Locate the cell with the specified text and output its (X, Y) center coordinate. 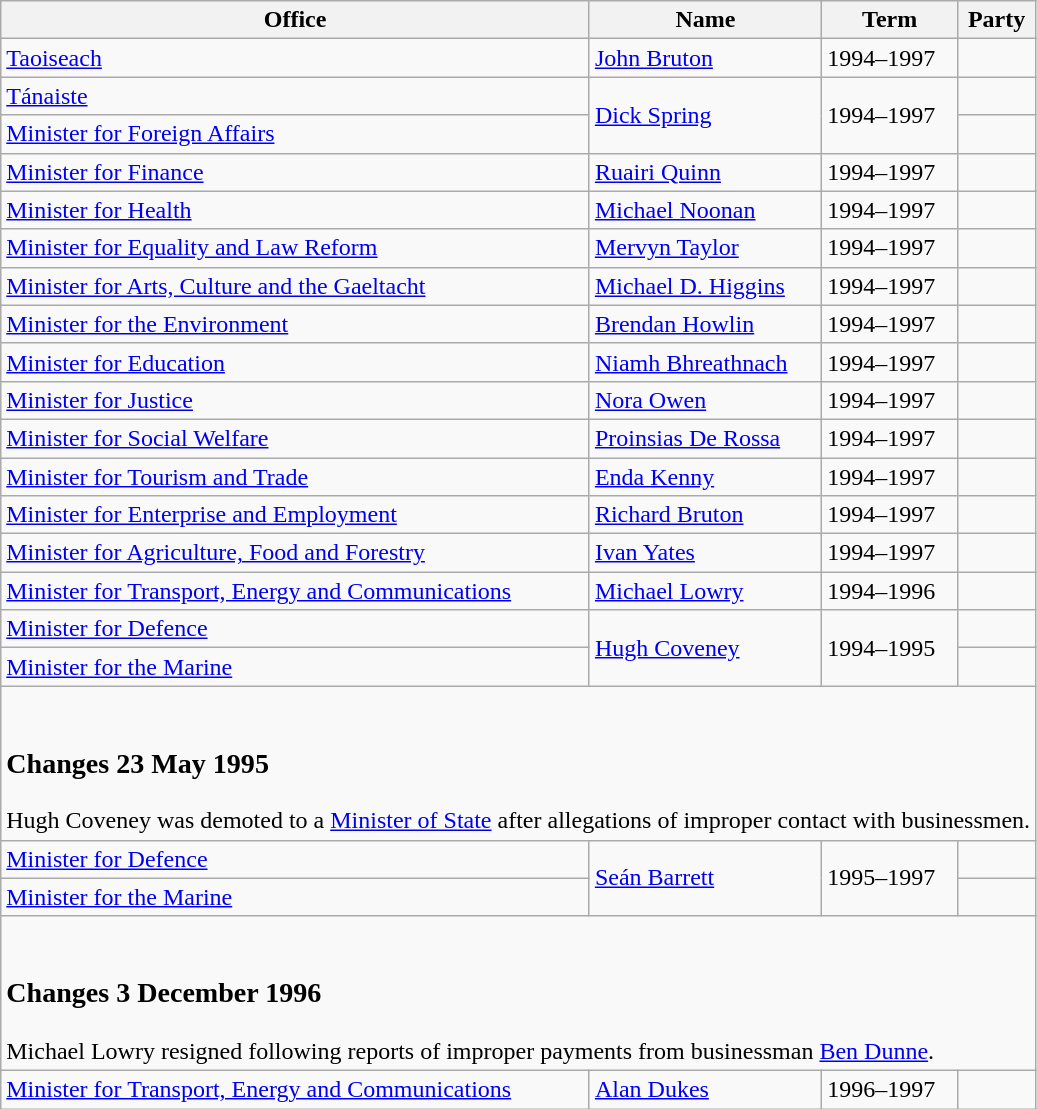
1996–1997 (890, 1089)
Party (997, 20)
Office (296, 20)
Minister for Social Welfare (296, 438)
Michael Lowry (705, 591)
Nora Owen (705, 400)
Michael Noonan (705, 210)
1995–1997 (890, 878)
Minister for Equality and Law Reform (296, 248)
Minister for Foreign Affairs (296, 134)
Hugh Coveney (705, 648)
Changes 23 May 1995Hugh Coveney was demoted to a Minister of State after allegations of improper contact with businessmen. (518, 763)
Minister for Justice (296, 400)
Term (890, 20)
Tánaiste (296, 96)
Changes 3 December 1996Michael Lowry resigned following reports of improper payments from businessman Ben Dunne. (518, 993)
Dick Spring (705, 115)
Minister for Health (296, 210)
Mervyn Taylor (705, 248)
1994–1995 (890, 648)
Alan Dukes (705, 1089)
Minister for Agriculture, Food and Forestry (296, 553)
Proinsias De Rossa (705, 438)
Minister for the Environment (296, 324)
Ruairi Quinn (705, 172)
Seán Barrett (705, 878)
Michael D. Higgins (705, 286)
Niamh Bhreathnach (705, 362)
1994–1996 (890, 591)
John Bruton (705, 58)
Minister for Education (296, 362)
Minister for Tourism and Trade (296, 477)
Minister for Arts, Culture and the Gaeltacht (296, 286)
Name (705, 20)
Brendan Howlin (705, 324)
Minister for Enterprise and Employment (296, 515)
Richard Bruton (705, 515)
Minister for Finance (296, 172)
Ivan Yates (705, 553)
Taoiseach (296, 58)
Enda Kenny (705, 477)
